Locate the cell with the specified text and output its [x, y] center coordinate. 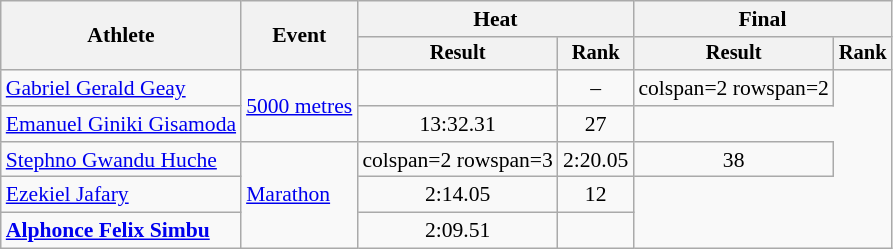
Athlete [121, 36]
38 [734, 160]
Heat [495, 19]
2:20.05 [596, 160]
2:14.05 [458, 195]
Stephno Gwandu Huche [121, 160]
Ezekiel Jafary [121, 195]
2:09.51 [458, 231]
Event [299, 36]
colspan=2 rowspan=3 [458, 160]
colspan=2 rowspan=2 [734, 88]
Marathon [299, 196]
27 [596, 124]
13:32.31 [458, 124]
Gabriel Gerald Geay [121, 88]
12 [596, 195]
– [596, 88]
Alphonce Felix Simbu [121, 231]
5000 metres [299, 106]
Emanuel Giniki Gisamoda [121, 124]
Final [762, 19]
